Identify which cell holds the provided text, then report its [x, y] central coordinate. 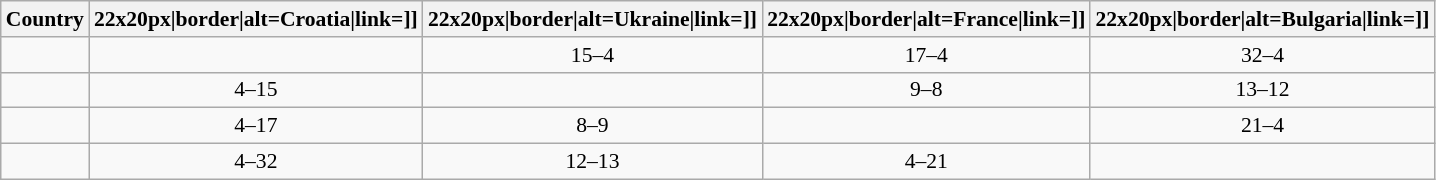
12–13 [592, 162]
22x20px|border|alt=Ukraine|link=]] [592, 19]
17–4 [926, 55]
8–9 [592, 126]
4–32 [256, 162]
22x20px|border|alt=France|link=]] [926, 19]
13–12 [1262, 90]
22x20px|border|alt=Bulgaria|link=]] [1262, 19]
4–21 [926, 162]
9–8 [926, 90]
15–4 [592, 55]
32–4 [1262, 55]
4–17 [256, 126]
22x20px|border|alt=Croatia|link=]] [256, 19]
4–15 [256, 90]
21–4 [1262, 126]
Country [45, 19]
